For the text-containing cell, return its midpoint in [x, y] coordinate format. 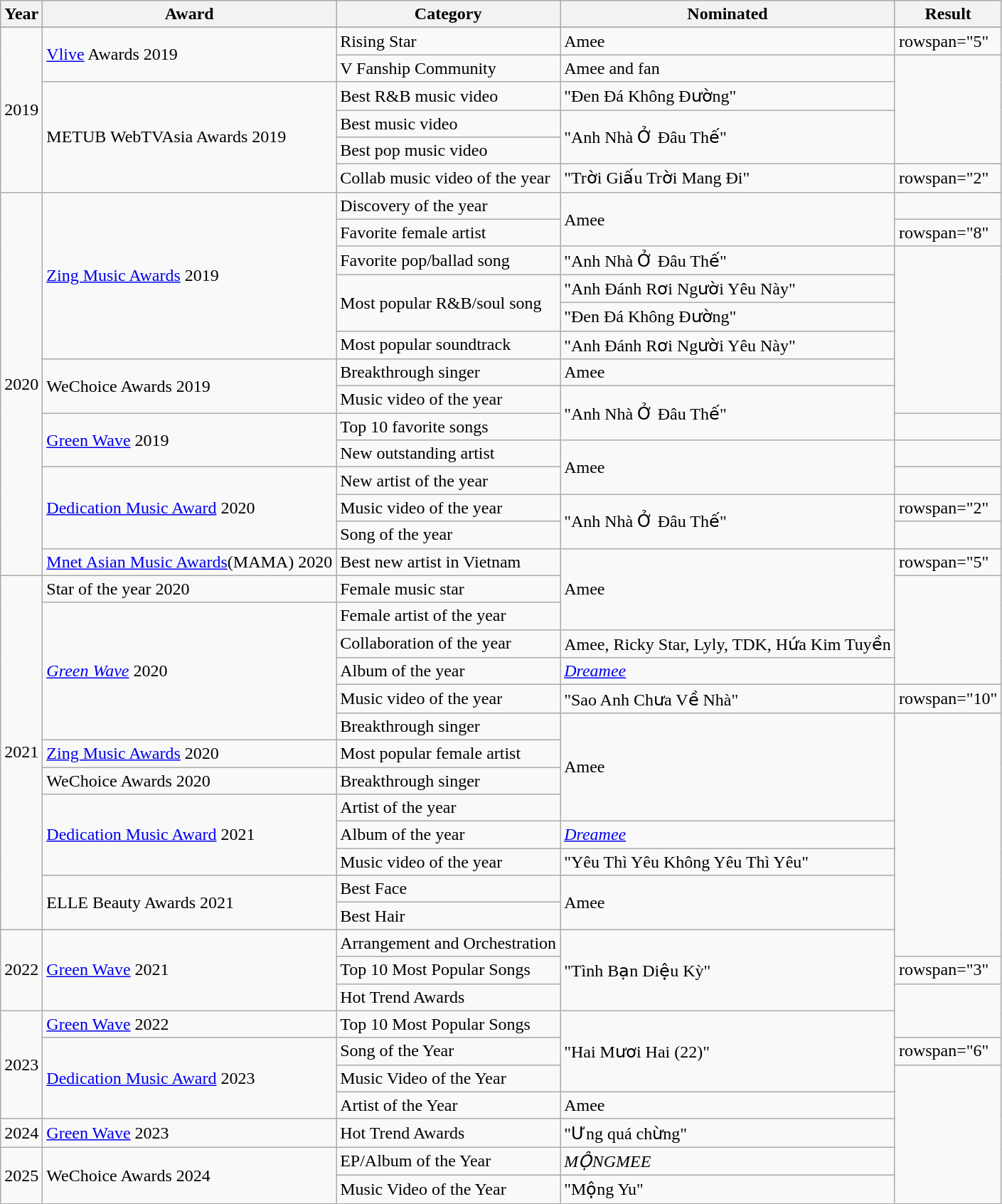
Star of the year 2020 [189, 589]
Green Wave 2023 [189, 1133]
Year [21, 14]
Nominated [728, 14]
2019 [21, 110]
Most popular female artist [448, 753]
Dedication Music Award 2021 [189, 835]
METUB WebTVAsia Awards 2019 [189, 137]
Rising Star [448, 41]
Arrangement and Orchestration [448, 943]
"Tình Bạn Diệu Kỳ" [728, 970]
Result [948, 14]
2023 [21, 1065]
Zing Music Awards 2020 [189, 753]
Best Hair [448, 916]
Best music video [448, 123]
New artist of the year [448, 481]
"Hai Mươi Hai (22)" [728, 1051]
Female music star [448, 589]
Favorite pop/ballad song [448, 260]
Favorite female artist [448, 233]
"Mộng Yu" [728, 1189]
Award [189, 14]
2021 [21, 752]
WeChoice Awards 2020 [189, 780]
Best Face [448, 889]
Collaboration of the year [448, 644]
rowspan="10" [948, 699]
Green Wave 2022 [189, 1024]
MỘNGMEE [728, 1161]
WeChoice Awards 2024 [189, 1175]
Top 10 favorite songs [448, 427]
Category [448, 14]
Artist of the Year [448, 1105]
rowspan="3" [948, 970]
"Yêu Thì Yêu Không Yêu Thì Yêu" [728, 862]
"Trời Giấu Trời Mang Đi" [728, 179]
"Sao Anh Chưa Về Nhà" [728, 699]
EP/Album of the Year [448, 1161]
Best R&B music video [448, 96]
Song of the Year [448, 1051]
Green Wave 2019 [189, 440]
Female artist of the year [448, 616]
Best pop music video [448, 151]
2022 [21, 970]
New outstanding artist [448, 454]
Green Wave 2021 [189, 970]
Amee, Ricky Star, Lyly, TDK, Hứa Kim Tuyền [728, 644]
rowspan="6" [948, 1051]
Artist of the year [448, 808]
rowspan="8" [948, 233]
Most popular soundtrack [448, 345]
Best new artist in Vietnam [448, 562]
Green Wave 2020 [189, 671]
Discovery of the year [448, 206]
2020 [21, 384]
Mnet Asian Music Awards(MAMA) 2020 [189, 562]
Dedication Music Award 2023 [189, 1078]
2025 [21, 1175]
2024 [21, 1133]
V Fanship Community [448, 68]
Most popular R&B/soul song [448, 303]
ELLE Beauty Awards 2021 [189, 902]
WeChoice Awards 2019 [189, 386]
Song of the year [448, 535]
Collab music video of the year [448, 179]
"Ưng quá chừng" [728, 1133]
Vlive Awards 2019 [189, 55]
Amee and fan [728, 68]
Zing Music Awards 2019 [189, 275]
Dedication Music Award 2020 [189, 508]
